Extract the (X, Y) coordinate from the center of the cell holding the provided text.  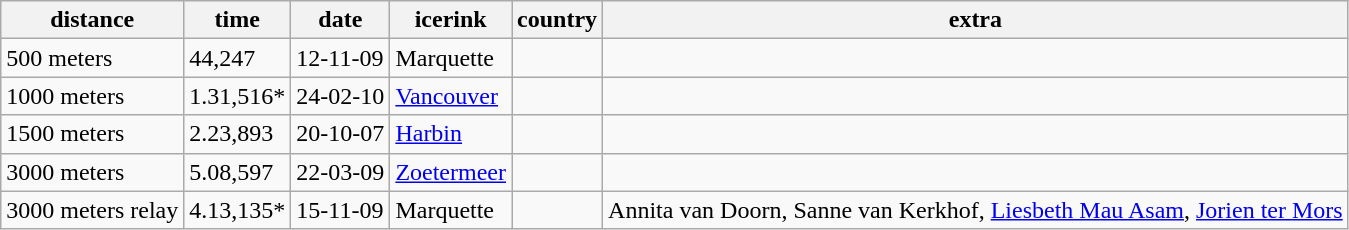
5.08,597 (238, 172)
1500 meters (92, 134)
country (558, 20)
Vancouver (451, 96)
time (238, 20)
extra (976, 20)
3000 meters relay (92, 210)
3000 meters (92, 172)
Harbin (451, 134)
20-10-07 (340, 134)
1.31,516* (238, 96)
date (340, 20)
2.23,893 (238, 134)
12-11-09 (340, 58)
24-02-10 (340, 96)
15-11-09 (340, 210)
distance (92, 20)
1000 meters (92, 96)
44,247 (238, 58)
22-03-09 (340, 172)
icerink (451, 20)
500 meters (92, 58)
4.13,135* (238, 210)
Zoetermeer (451, 172)
Annita van Doorn, Sanne van Kerkhof, Liesbeth Mau Asam, Jorien ter Mors (976, 210)
